Extract the [X, Y] coordinate from the center of the cell holding the provided text.  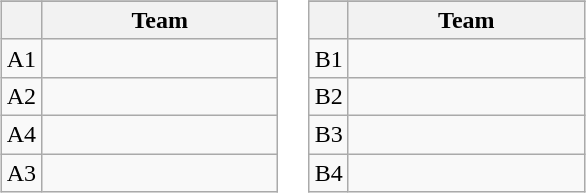
A1 [21, 58]
B3 [328, 134]
B1 [328, 58]
A3 [21, 173]
B2 [328, 96]
B4 [328, 173]
A2 [21, 96]
A4 [21, 134]
